Search for the cell housing the specified text and yield its [X, Y] center coordinate. 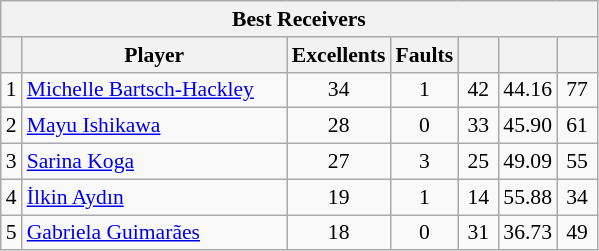
42 [478, 90]
49 [577, 233]
31 [478, 233]
Best Receivers [299, 19]
44.16 [528, 90]
27 [339, 162]
Sarina Koga [154, 162]
2 [12, 126]
49.09 [528, 162]
14 [478, 197]
61 [577, 126]
4 [12, 197]
5 [12, 233]
Player [154, 55]
Michelle Bartsch-Hackley [154, 90]
55.88 [528, 197]
Gabriela Guimarães [154, 233]
28 [339, 126]
18 [339, 233]
36.73 [528, 233]
25 [478, 162]
Faults [424, 55]
77 [577, 90]
Excellents [339, 55]
İlkin Aydın [154, 197]
45.90 [528, 126]
Mayu Ishikawa [154, 126]
33 [478, 126]
55 [577, 162]
19 [339, 197]
